Output the [X, Y] coordinate of the center of the cell containing the given text.  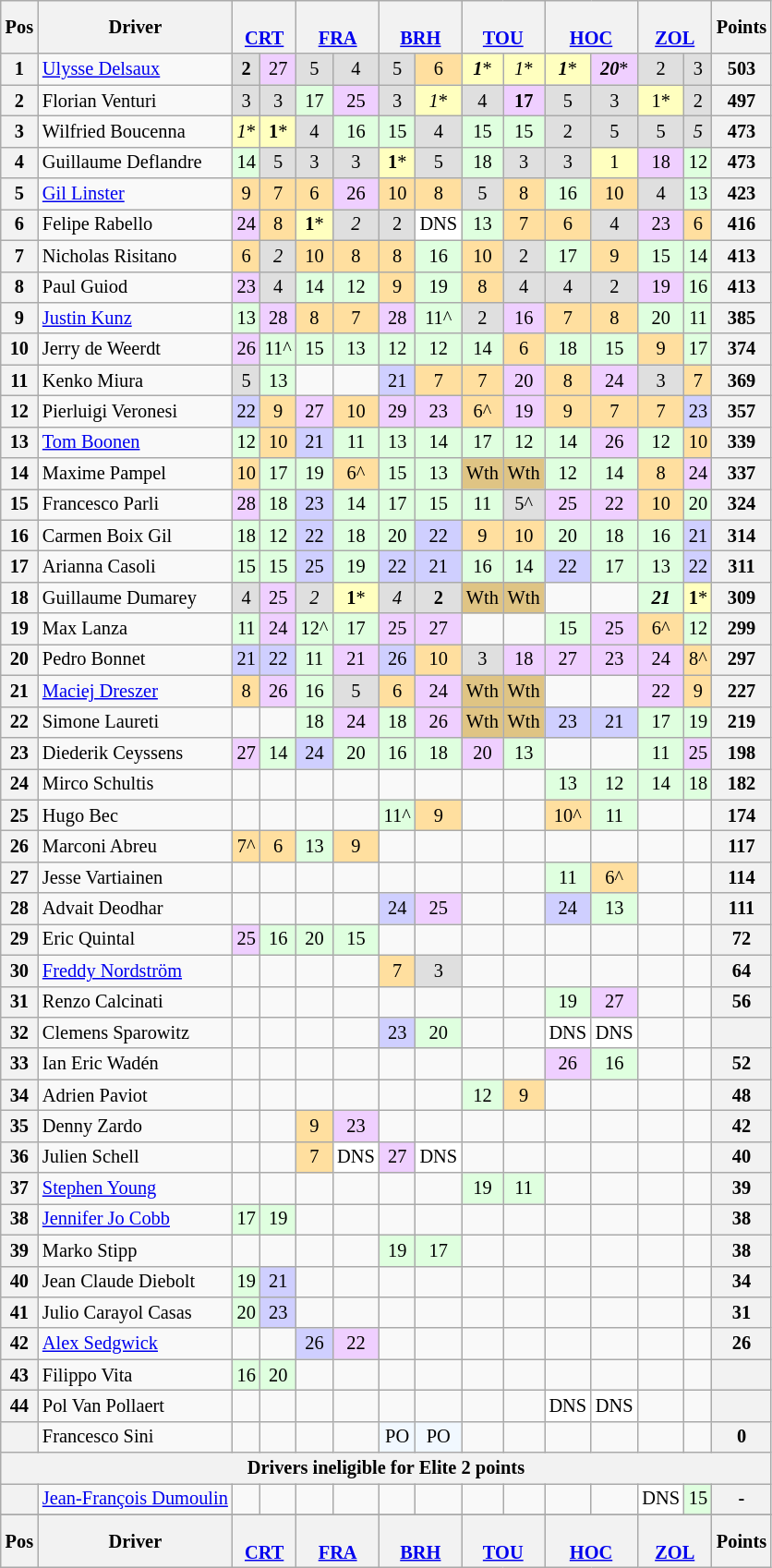
309 [742, 597]
Ulysse Delsaux [135, 69]
Pol Van Pollaert [135, 1405]
Nicholas Risitano [135, 256]
Kenko Miura [135, 380]
314 [742, 536]
5^ [525, 504]
Carmen Boix Gil [135, 536]
299 [742, 629]
33 [19, 1064]
Advait Deodhar [135, 909]
Pierluigi Veronesi [135, 411]
30 [19, 971]
Jennifer Jo Cobb [135, 1219]
Wilfried Boucenna [135, 131]
Tom Boonen [135, 442]
423 [742, 194]
56 [742, 1002]
72 [742, 939]
114 [742, 877]
48 [742, 1095]
297 [742, 659]
Jean-François Dumoulin [135, 1499]
8^ [698, 659]
198 [742, 753]
Stephen Young [135, 1188]
Gil Linster [135, 194]
52 [742, 1064]
174 [742, 815]
337 [742, 474]
35 [19, 1126]
339 [742, 442]
43 [19, 1375]
Justin Kunz [135, 318]
357 [742, 411]
Filippo Vita [135, 1375]
Denny Zardo [135, 1126]
36 [19, 1157]
369 [742, 380]
Ian Eric Wadén [135, 1064]
Drivers ineligible for Elite 2 points [386, 1468]
503 [742, 69]
41 [19, 1312]
12^ [315, 629]
Maxime Pampel [135, 474]
32 [19, 1032]
Jerry de Weerdt [135, 349]
Eric Quintal [135, 939]
Felipe Rabello [135, 224]
Simone Laureti [135, 722]
Max Lanza [135, 629]
182 [742, 784]
20* [614, 69]
44 [19, 1405]
Jean Claude Diebolt [135, 1282]
Maciej Dreszer [135, 691]
Freddy Nordström [135, 971]
Clemens Sparowitz [135, 1032]
Marconi Abreu [135, 846]
Guillaume Dumarey [135, 597]
7^ [247, 846]
Arianna Casoli [135, 566]
111 [742, 909]
Jesse Vartiainen [135, 877]
497 [742, 101]
416 [742, 224]
Renzo Calcinati [135, 1002]
Marko Stipp [135, 1250]
219 [742, 722]
Julien Schell [135, 1157]
Francesco Parli [135, 504]
Alex Sedgwick [135, 1344]
Paul Guiod [135, 287]
37 [19, 1188]
Hugo Bec [135, 815]
227 [742, 691]
Diederik Ceyssens [135, 753]
Florian Venturi [135, 101]
Mirco Schultis [135, 784]
Julio Carayol Casas [135, 1312]
Pedro Bonnet [135, 659]
324 [742, 504]
0 [742, 1437]
Guillaume Deflandre [135, 163]
64 [742, 971]
Francesco Sini [135, 1437]
385 [742, 318]
374 [742, 349]
Adrien Paviot [135, 1095]
117 [742, 846]
10^ [568, 815]
311 [742, 566]
- [742, 1499]
